For the text-containing cell, return its midpoint in [X, Y] coordinate format. 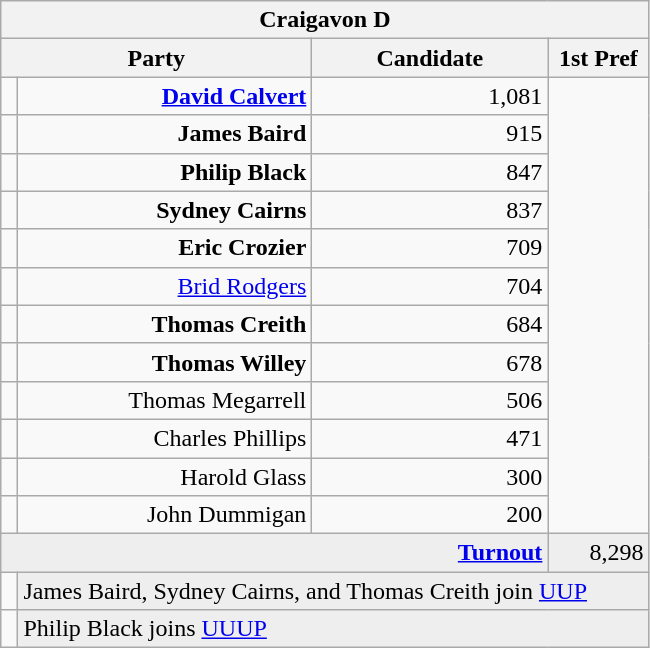
1st Pref [598, 58]
Candidate [430, 58]
Craigavon D [325, 20]
Thomas Willey [165, 362]
Party [156, 58]
Philip Black [165, 172]
8,298 [598, 553]
837 [430, 210]
Sydney Cairns [165, 210]
Thomas Creith [165, 324]
847 [430, 172]
Harold Glass [165, 477]
Turnout [274, 553]
Thomas Megarrell [165, 400]
John Dummigan [165, 515]
471 [430, 438]
David Calvert [165, 96]
506 [430, 400]
200 [430, 515]
Charles Phillips [165, 438]
915 [430, 134]
684 [430, 324]
704 [430, 286]
709 [430, 248]
Eric Crozier [165, 248]
James Baird [165, 134]
James Baird, Sydney Cairns, and Thomas Creith join UUP [334, 591]
Brid Rodgers [165, 286]
300 [430, 477]
678 [430, 362]
1,081 [430, 96]
Philip Black joins UUUP [334, 629]
